Find where the given text appears and provide that cell's center as (x, y) coordinate. 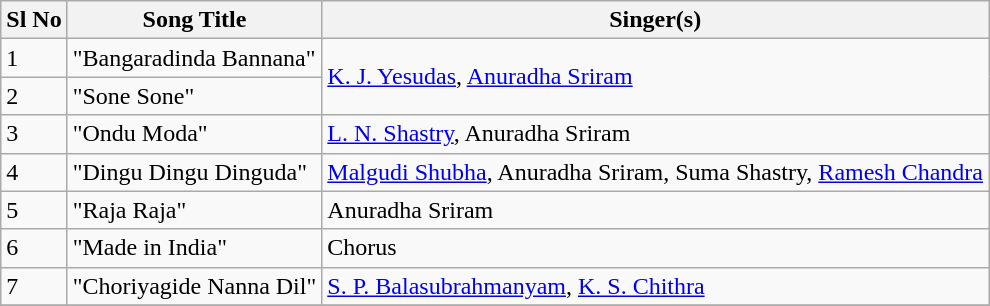
"Dingu Dingu Dinguda" (194, 172)
"Sone Sone" (194, 96)
"Ondu Moda" (194, 134)
"Raja Raja" (194, 210)
Singer(s) (656, 20)
2 (34, 96)
5 (34, 210)
L. N. Shastry, Anuradha Sriram (656, 134)
S. P. Balasubrahmanyam, K. S. Chithra (656, 286)
1 (34, 58)
Malgudi Shubha, Anuradha Sriram, Suma Shastry, Ramesh Chandra (656, 172)
3 (34, 134)
Chorus (656, 248)
"Choriyagide Nanna Dil" (194, 286)
6 (34, 248)
"Made in India" (194, 248)
Song Title (194, 20)
Sl No (34, 20)
7 (34, 286)
Anuradha Sriram (656, 210)
"Bangaradinda Bannana" (194, 58)
4 (34, 172)
K. J. Yesudas, Anuradha Sriram (656, 77)
